Scan for the cell matching the given text and deliver its (x, y) coordinate at center. 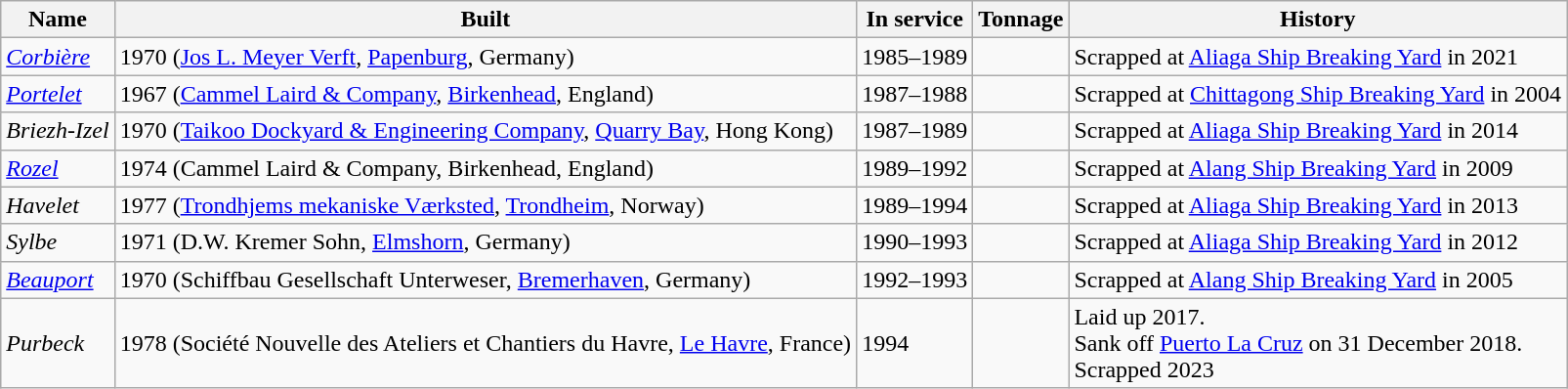
Scrapped at Aliaga Ship Breaking Yard in 2013 (1318, 205)
Scrapped at Alang Ship Breaking Yard in 2009 (1318, 168)
Purbeck (58, 343)
Scrapped at Alang Ship Breaking Yard in 2005 (1318, 280)
1970 (Schiffbau Gesellschaft Unterweser, Bremerhaven, Germany) (485, 280)
Scrapped at Aliaga Ship Breaking Yard in 2014 (1318, 131)
1987–1989 (914, 131)
1989–1994 (914, 205)
1970 (Taikoo Dockyard & Engineering Company, Quarry Bay, Hong Kong) (485, 131)
In service (914, 20)
Built (485, 20)
Portelet (58, 94)
1967 (Cammel Laird & Company, Birkenhead, England) (485, 94)
History (1318, 20)
Scrapped at Aliaga Ship Breaking Yard in 2012 (1318, 242)
1992–1993 (914, 280)
Rozel (58, 168)
Sylbe (58, 242)
Corbière (58, 57)
Havelet (58, 205)
1971 (D.W. Kremer Sohn, Elmshorn, Germany) (485, 242)
1987–1988 (914, 94)
1990–1993 (914, 242)
Scrapped at Chittagong Ship Breaking Yard in 2004 (1318, 94)
1978 (Société Nouvelle des Ateliers et Chantiers du Havre, Le Havre, France) (485, 343)
Scrapped at Aliaga Ship Breaking Yard in 2021 (1318, 57)
Name (58, 20)
1974 (Cammel Laird & Company, Birkenhead, England) (485, 168)
1970 (Jos L. Meyer Verft, Papenburg, Germany) (485, 57)
Laid up 2017.Sank off Puerto La Cruz on 31 December 2018.Scrapped 2023 (1318, 343)
Briezh-Izel (58, 131)
1994 (914, 343)
1989–1992 (914, 168)
Tonnage (1021, 20)
1977 (Trondhjems mekaniske Værksted, Trondheim, Norway) (485, 205)
Beauport (58, 280)
1985–1989 (914, 57)
